Pinpoint the cell where the given text exists, returning its [x, y] midpoint coordinate. 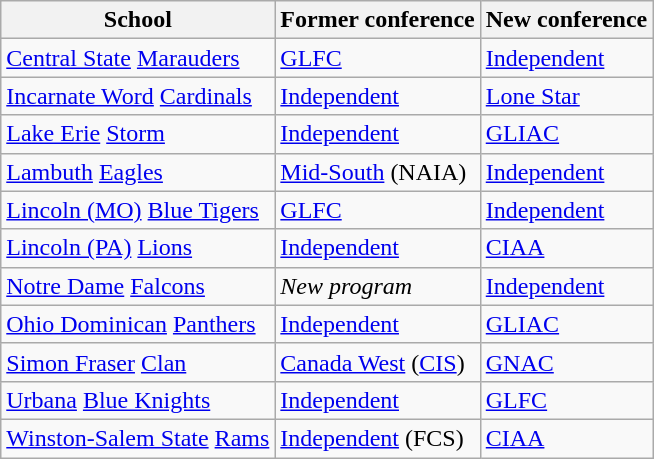
Canada West (CIS) [378, 362]
New conference [566, 20]
Former conference [378, 20]
Urbana Blue Knights [138, 400]
Mid-South (NAIA) [378, 172]
Lake Erie Storm [138, 134]
Lincoln (PA) Lions [138, 248]
GNAC [566, 362]
Ohio Dominican Panthers [138, 324]
School [138, 20]
Lincoln (MO) Blue Tigers [138, 210]
Lone Star [566, 96]
Winston-Salem State Rams [138, 438]
New program [378, 286]
Central State Marauders [138, 58]
Independent (FCS) [378, 438]
Notre Dame Falcons [138, 286]
Simon Fraser Clan [138, 362]
Incarnate Word Cardinals [138, 96]
Lambuth Eagles [138, 172]
